Scan for the cell matching the given text and deliver its (X, Y) coordinate at center. 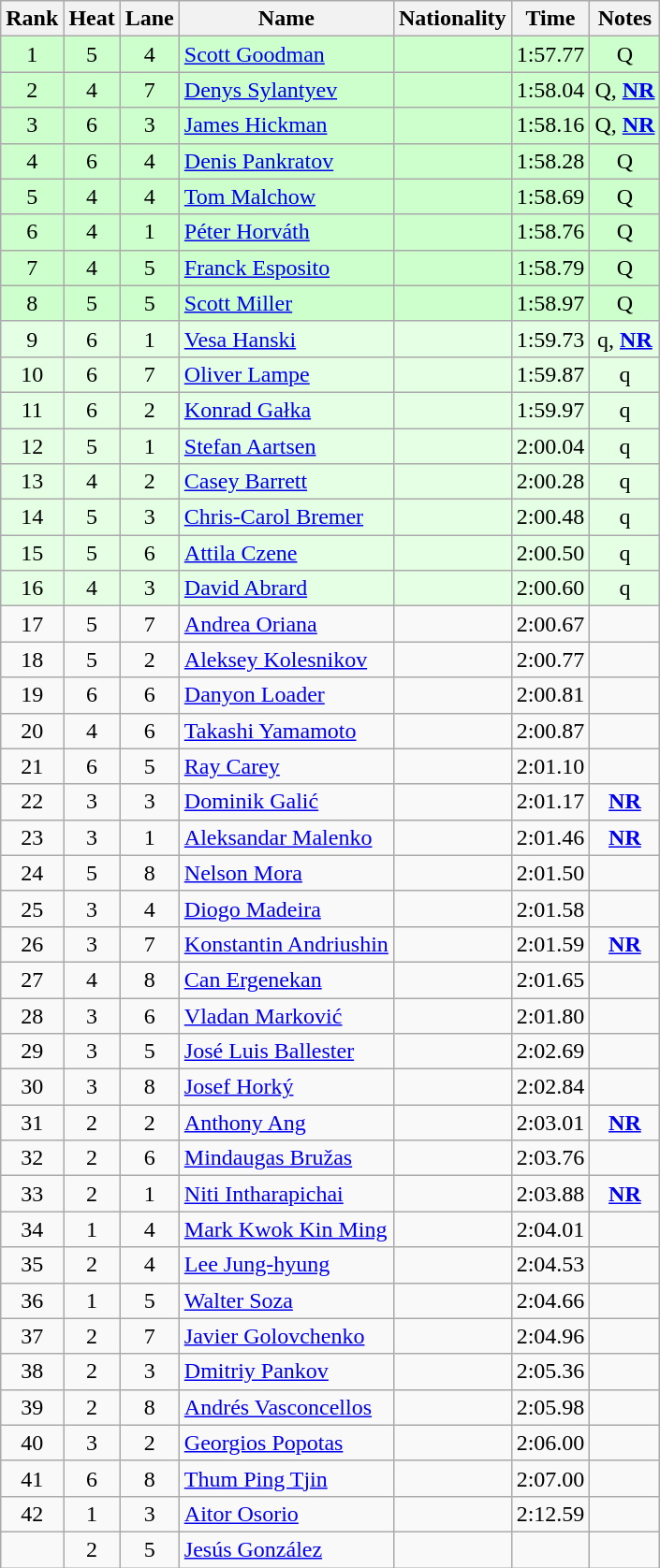
Aitor Osorio (286, 1514)
Can Ergenekan (286, 980)
1:59.97 (550, 410)
2:00.04 (550, 446)
q, NR (625, 339)
27 (32, 980)
1:58.04 (550, 90)
Aleksey Kolesnikov (286, 660)
2:03.01 (550, 1123)
Rank (32, 19)
Attila Czene (286, 553)
39 (32, 1407)
Danyon Loader (286, 695)
2:00.50 (550, 553)
21 (32, 766)
2:03.88 (550, 1194)
2:00.67 (550, 624)
35 (32, 1265)
2:01.80 (550, 1015)
2:04.53 (550, 1265)
Nelson Mora (286, 873)
Denys Sylantyev (286, 90)
Lee Jung-hyung (286, 1265)
2:03.76 (550, 1158)
Javier Golovchenko (286, 1336)
20 (32, 731)
2:01.50 (550, 873)
Mark Kwok Kin Ming (286, 1229)
Dmitriy Pankov (286, 1372)
2:05.36 (550, 1372)
Josef Horký (286, 1087)
Dominik Galić (286, 802)
33 (32, 1194)
Oliver Lampe (286, 374)
12 (32, 446)
28 (32, 1015)
Aleksandar Malenko (286, 837)
1:59.73 (550, 339)
34 (32, 1229)
31 (32, 1123)
2:06.00 (550, 1443)
Ray Carey (286, 766)
40 (32, 1443)
2:04.01 (550, 1229)
1:58.16 (550, 125)
Diogo Madeira (286, 908)
Konrad Gałka (286, 410)
36 (32, 1300)
29 (32, 1052)
Takashi Yamamoto (286, 731)
2:05.98 (550, 1407)
Anthony Ang (286, 1123)
1:58.79 (550, 268)
Walter Soza (286, 1300)
2:02.84 (550, 1087)
Scott Goodman (286, 54)
22 (32, 802)
26 (32, 944)
1:58.97 (550, 303)
2:01.58 (550, 908)
30 (32, 1087)
2:01.17 (550, 802)
Vladan Marković (286, 1015)
25 (32, 908)
Scott Miller (286, 303)
Vesa Hanski (286, 339)
38 (32, 1372)
Jesús González (286, 1549)
1:58.69 (550, 196)
23 (32, 837)
15 (32, 553)
2:01.10 (550, 766)
2:01.59 (550, 944)
2:00.87 (550, 731)
Heat (92, 19)
37 (32, 1336)
2:00.77 (550, 660)
2:00.48 (550, 517)
Thum Ping Tjin (286, 1478)
9 (32, 339)
24 (32, 873)
1:57.77 (550, 54)
Péter Horváth (286, 232)
1:59.87 (550, 374)
13 (32, 482)
Georgios Popotas (286, 1443)
2:00.28 (550, 482)
2:00.81 (550, 695)
Stefan Aartsen (286, 446)
2:07.00 (550, 1478)
Denis Pankratov (286, 161)
Niti Intharapichai (286, 1194)
11 (32, 410)
Lane (150, 19)
Franck Esposito (286, 268)
18 (32, 660)
Tom Malchow (286, 196)
Andrea Oriana (286, 624)
16 (32, 588)
David Abrard (286, 588)
2:12.59 (550, 1514)
17 (32, 624)
James Hickman (286, 125)
Andrés Vasconcellos (286, 1407)
Chris-Carol Bremer (286, 517)
Time (550, 19)
Name (286, 19)
Konstantin Andriushin (286, 944)
2:04.66 (550, 1300)
Nationality (452, 19)
Mindaugas Bružas (286, 1158)
10 (32, 374)
14 (32, 517)
Casey Barrett (286, 482)
2:02.69 (550, 1052)
Notes (625, 19)
41 (32, 1478)
42 (32, 1514)
32 (32, 1158)
2:01.65 (550, 980)
2:01.46 (550, 837)
1:58.28 (550, 161)
1:58.76 (550, 232)
19 (32, 695)
2:04.96 (550, 1336)
2:00.60 (550, 588)
José Luis Ballester (286, 1052)
